Return the [X, Y] coordinate for the center point of the cell that contains the specified text.  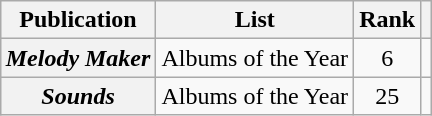
Sounds [78, 96]
List [255, 20]
Rank [388, 20]
25 [388, 96]
6 [388, 58]
Melody Maker [78, 58]
Publication [78, 20]
